Determine the (X, Y) coordinate at the center of the cell enclosing the given text.  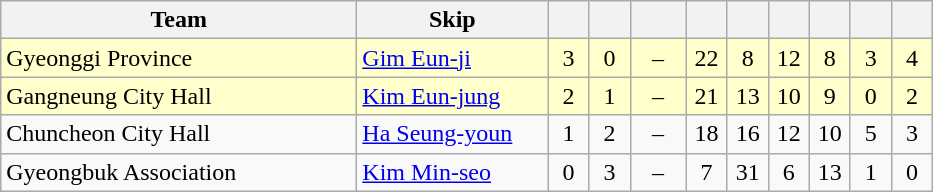
5 (870, 134)
Chuncheon City Hall (179, 134)
31 (748, 172)
Skip (452, 20)
22 (706, 58)
Gyeongbuk Association (179, 172)
4 (912, 58)
16 (748, 134)
6 (788, 172)
Gim Eun-ji (452, 58)
9 (830, 96)
Gyeonggi Province (179, 58)
7 (706, 172)
Kim Eun-jung (452, 96)
21 (706, 96)
Kim Min-seo (452, 172)
Gangneung City Hall (179, 96)
Team (179, 20)
Ha Seung-youn (452, 134)
18 (706, 134)
